Capture the cell that displays the provided text and extract its [x, y] central coordinate. 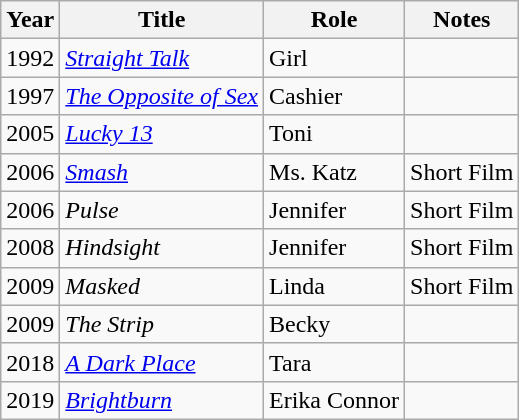
Tara [334, 362]
Notes [462, 20]
Straight Talk [162, 58]
Lucky 13 [162, 134]
Pulse [162, 210]
The Opposite of Sex [162, 96]
Masked [162, 286]
Erika Connor [334, 400]
1992 [30, 58]
Brightburn [162, 400]
2008 [30, 248]
Hindsight [162, 248]
2018 [30, 362]
Girl [334, 58]
Linda [334, 286]
The Strip [162, 324]
2019 [30, 400]
1997 [30, 96]
Role [334, 20]
Smash [162, 172]
Toni [334, 134]
Cashier [334, 96]
Year [30, 20]
A Dark Place [162, 362]
2005 [30, 134]
Title [162, 20]
Ms. Katz [334, 172]
Becky [334, 324]
